Identify which cell holds the provided text, then report its (x, y) central coordinate. 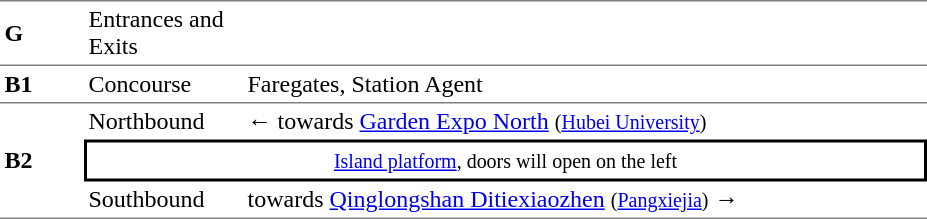
Island platform, doors will open on the left (506, 161)
B1 (42, 84)
← towards Garden Expo North (Hubei University) (585, 122)
G (42, 32)
Faregates, Station Agent (585, 84)
Entrances and Exits (164, 32)
Concourse (164, 84)
Northbound (164, 122)
